Determine the (X, Y) coordinate at the center of the cell enclosing the given text.  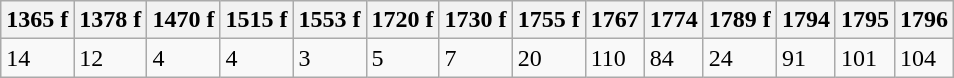
1553 f (330, 20)
3 (330, 58)
1796 (924, 20)
1515 f (256, 20)
1470 f (184, 20)
104 (924, 58)
84 (674, 58)
1794 (806, 20)
101 (864, 58)
12 (110, 58)
24 (740, 58)
1365 f (38, 20)
1755 f (548, 20)
7 (476, 58)
1378 f (110, 20)
91 (806, 58)
1720 f (402, 20)
5 (402, 58)
110 (614, 58)
14 (38, 58)
1789 f (740, 20)
1774 (674, 20)
1730 f (476, 20)
1795 (864, 20)
1767 (614, 20)
20 (548, 58)
